Extract the [X, Y] coordinate from the center of the cell holding the provided text.  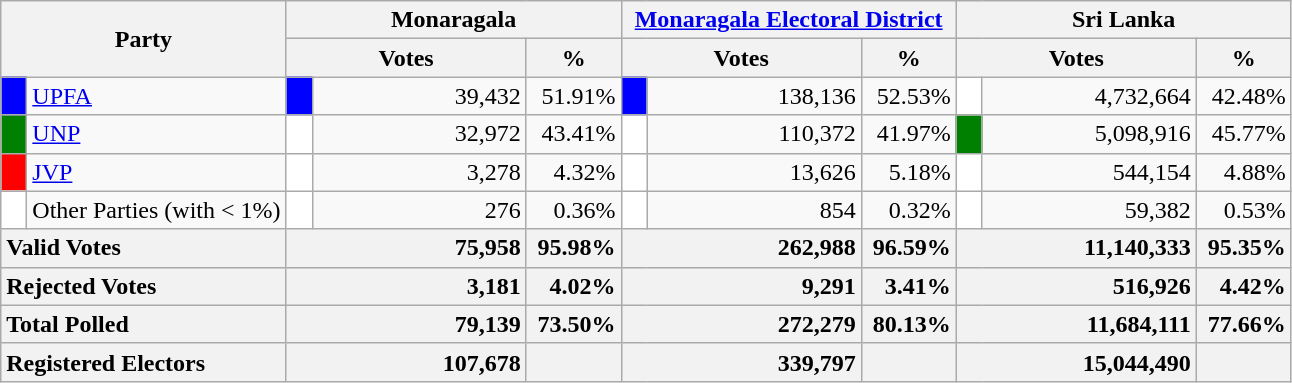
0.53% [1244, 210]
52.53% [908, 96]
276 [419, 210]
43.41% [574, 134]
39,432 [419, 96]
5,098,916 [1089, 134]
5.18% [908, 172]
11,140,333 [1076, 248]
JVP [156, 172]
4.02% [574, 286]
51.91% [574, 96]
4.32% [574, 172]
4.42% [1244, 286]
95.35% [1244, 248]
15,044,490 [1076, 362]
516,926 [1076, 286]
45.77% [1244, 134]
339,797 [741, 362]
Total Polled [144, 324]
75,958 [406, 248]
73.50% [574, 324]
3,278 [419, 172]
Party [144, 39]
3,181 [406, 286]
96.59% [908, 248]
Sri Lanka [1124, 20]
Registered Electors [144, 362]
Other Parties (with < 1%) [156, 210]
0.36% [574, 210]
0.32% [908, 210]
272,279 [741, 324]
UNP [156, 134]
262,988 [741, 248]
41.97% [908, 134]
77.66% [1244, 324]
854 [754, 210]
13,626 [754, 172]
3.41% [908, 286]
59,382 [1089, 210]
544,154 [1089, 172]
9,291 [741, 286]
80.13% [908, 324]
79,139 [406, 324]
32,972 [419, 134]
UPFA [156, 96]
138,136 [754, 96]
Monaragala [454, 20]
107,678 [406, 362]
Rejected Votes [144, 286]
42.48% [1244, 96]
4,732,664 [1089, 96]
95.98% [574, 248]
11,684,111 [1076, 324]
110,372 [754, 134]
Monaragala Electoral District [788, 20]
4.88% [1244, 172]
Valid Votes [144, 248]
